Extract the (X, Y) coordinate from the center of the cell holding the provided text.  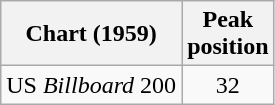
US Billboard 200 (92, 85)
Peakposition (228, 34)
Chart (1959) (92, 34)
32 (228, 85)
